Output the [X, Y] coordinate of the center of the cell containing the given text.  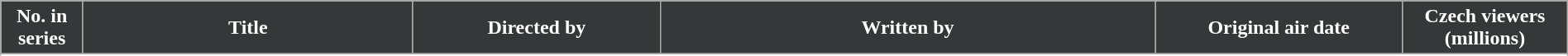
No. inseries [42, 28]
Written by [907, 28]
Directed by [536, 28]
Title [248, 28]
Original air date [1279, 28]
Czech viewers(millions) [1485, 28]
